Scan for the cell matching the given text and deliver its (x, y) coordinate at center. 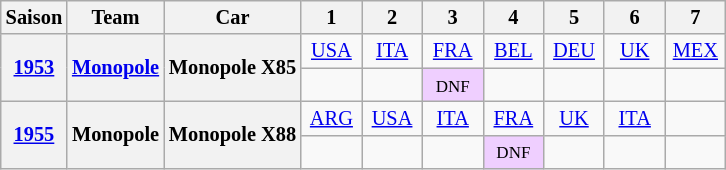
5 (574, 17)
1 (332, 17)
4 (514, 17)
DEU (574, 51)
BEL (514, 51)
Saison (34, 17)
7 (696, 17)
1953 (34, 68)
3 (452, 17)
MEX (696, 51)
6 (634, 17)
ARG (332, 118)
Car (232, 17)
Team (116, 17)
Monopole X85 (232, 68)
1955 (34, 134)
Monopole X88 (232, 134)
2 (392, 17)
